Extract the [x, y] coordinate from the center of the cell holding the provided text.  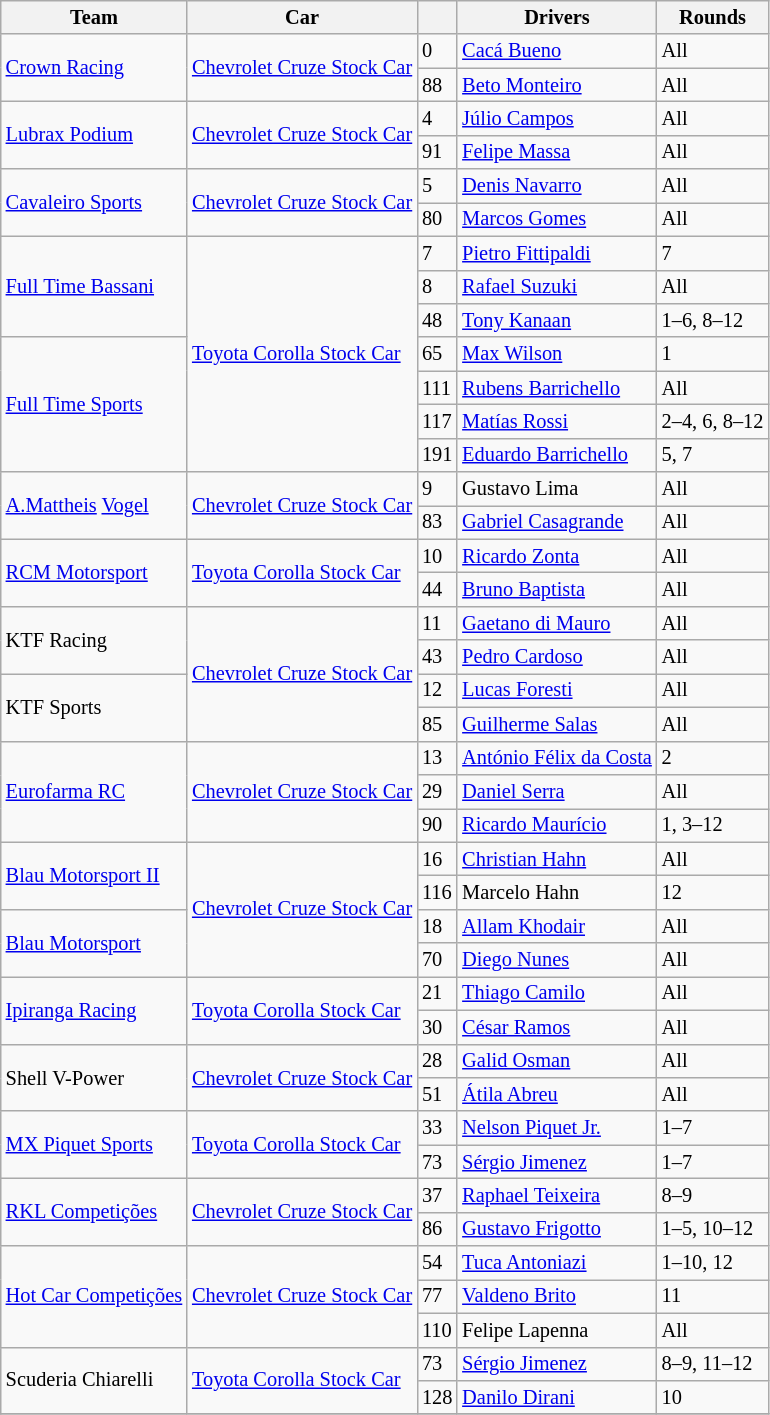
30 [437, 1027]
Átila Abreu [556, 1094]
Gustavo Lima [556, 489]
Shell V-Power [94, 1078]
Gustavo Frigotto [556, 1229]
91 [437, 152]
1, 3–12 [713, 825]
88 [437, 85]
Team [94, 17]
77 [437, 1296]
Eurofarma RC [94, 792]
Full Time Sports [94, 404]
Tony Kanaan [556, 320]
90 [437, 825]
Full Time Bassani [94, 286]
Felipe Lapenna [556, 1330]
48 [437, 320]
Guilherme Salas [556, 724]
César Ramos [556, 1027]
Cacá Bueno [556, 51]
Drivers [556, 17]
Danilo Dirani [556, 1397]
António Félix da Costa [556, 758]
54 [437, 1263]
28 [437, 1061]
Marcos Gomes [556, 219]
16 [437, 859]
Crown Racing [94, 68]
Allam Khodair [556, 926]
83 [437, 522]
Felipe Massa [556, 152]
85 [437, 724]
43 [437, 657]
Ipiranga Racing [94, 1010]
Blau Motorsport II [94, 876]
1–6, 8–12 [713, 320]
A.Mattheis Vogel [94, 506]
Thiago Camilo [556, 993]
8–9 [713, 1195]
2 [713, 758]
Rubens Barrichello [556, 388]
Raphael Teixeira [556, 1195]
Eduardo Barrichello [556, 455]
Ricardo Zonta [556, 556]
111 [437, 388]
RCM Motorsport [94, 572]
Lubrax Podium [94, 134]
Gaetano di Mauro [556, 623]
5, 7 [713, 455]
117 [437, 421]
51 [437, 1094]
Júlio Campos [556, 118]
Daniel Serra [556, 791]
Galid Osman [556, 1061]
1–10, 12 [713, 1263]
37 [437, 1195]
191 [437, 455]
Christian Hahn [556, 859]
44 [437, 589]
Rafael Suzuki [556, 287]
8–9, 11–12 [713, 1364]
Lucas Foresti [556, 690]
65 [437, 354]
Gabriel Casagrande [556, 522]
Tuca Antoniazi [556, 1263]
Denis Navarro [556, 186]
2–4, 6, 8–12 [713, 421]
9 [437, 489]
29 [437, 791]
1–5, 10–12 [713, 1229]
Blau Motorsport [94, 942]
8 [437, 287]
Pedro Cardoso [556, 657]
5 [437, 186]
86 [437, 1229]
Matías Rossi [556, 421]
MX Piquet Sports [94, 1144]
Beto Monteiro [556, 85]
Pietro Fittipaldi [556, 253]
Car [302, 17]
18 [437, 926]
21 [437, 993]
Rounds [713, 17]
Max Wilson [556, 354]
110 [437, 1330]
80 [437, 219]
13 [437, 758]
116 [437, 892]
4 [437, 118]
70 [437, 960]
0 [437, 51]
Marcelo Hahn [556, 892]
33 [437, 1128]
Diego Nunes [556, 960]
Bruno Baptista [556, 589]
KTF Sports [94, 706]
Nelson Piquet Jr. [556, 1128]
128 [437, 1397]
KTF Racing [94, 640]
1 [713, 354]
Cavaleiro Sports [94, 202]
Hot Car Competições [94, 1296]
RKL Competições [94, 1212]
Scuderia Chiarelli [94, 1380]
Ricardo Maurício [556, 825]
Valdeno Brito [556, 1296]
